Capture the cell that displays the provided text and extract its [x, y] central coordinate. 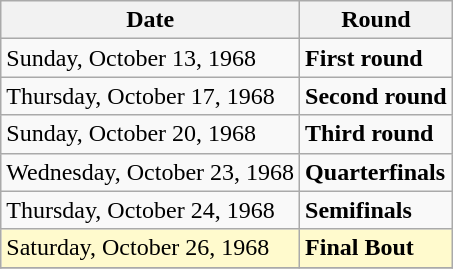
Sunday, October 13, 1968 [150, 58]
First round [376, 58]
Semifinals [376, 210]
Quarterfinals [376, 172]
Sunday, October 20, 1968 [150, 134]
Third round [376, 134]
Final Bout [376, 248]
Date [150, 20]
Second round [376, 96]
Saturday, October 26, 1968 [150, 248]
Thursday, October 17, 1968 [150, 96]
Thursday, October 24, 1968 [150, 210]
Round [376, 20]
Wednesday, October 23, 1968 [150, 172]
